Determine the (x, y) coordinate at the center of the cell enclosing the given text.  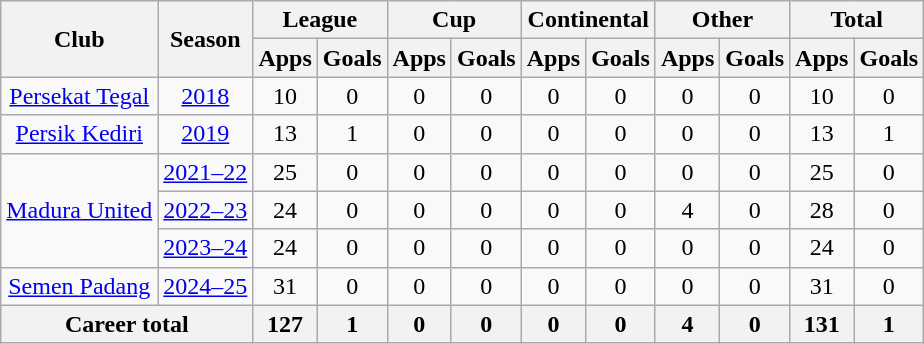
Club (80, 39)
Total (857, 20)
2022–23 (206, 210)
2018 (206, 96)
Persik Kediri (80, 134)
Other (722, 20)
Cup (454, 20)
127 (285, 324)
Continental (588, 20)
Career total (127, 324)
28 (822, 210)
2019 (206, 134)
Season (206, 39)
Semen Padang (80, 286)
2024–25 (206, 286)
2023–24 (206, 248)
League (320, 20)
2021–22 (206, 172)
131 (822, 324)
Persekat Tegal (80, 96)
Madura United (80, 210)
